Find where the given text appears and provide that cell's center as [x, y] coordinate. 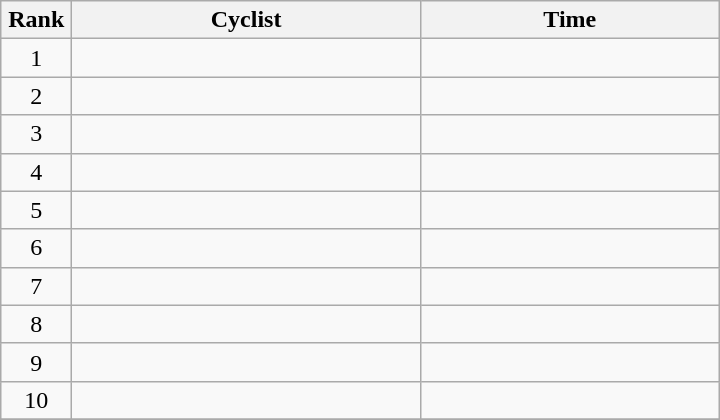
Cyclist [246, 20]
6 [36, 248]
3 [36, 134]
4 [36, 172]
Rank [36, 20]
10 [36, 400]
7 [36, 286]
2 [36, 96]
8 [36, 324]
9 [36, 362]
1 [36, 58]
Time [570, 20]
5 [36, 210]
